Return the (X, Y) coordinate for the center point of the cell that contains the specified text.  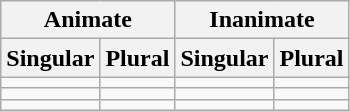
Animate (88, 20)
Inanimate (262, 20)
